Detect which cell encompasses the target text, then output its [X, Y] center coordinate. 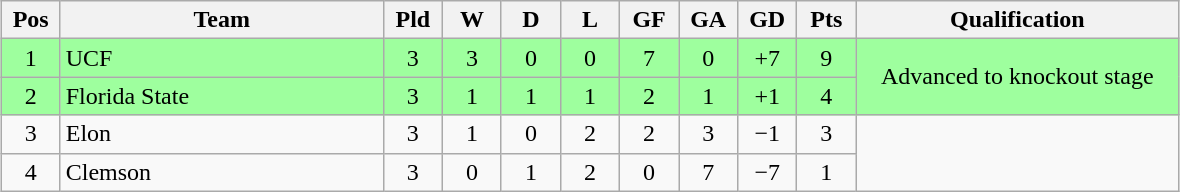
GD [768, 20]
+1 [768, 96]
L [590, 20]
UCF [222, 58]
Qualification [1018, 20]
W [472, 20]
−7 [768, 172]
Elon [222, 134]
D [530, 20]
Pld [412, 20]
+7 [768, 58]
Advanced to knockout stage [1018, 77]
Pos [30, 20]
Team [222, 20]
Clemson [222, 172]
9 [826, 58]
Florida State [222, 96]
Pts [826, 20]
GA [708, 20]
−1 [768, 134]
GF [650, 20]
